From the cell containing the given text, extract its center point as [x, y] coordinate. 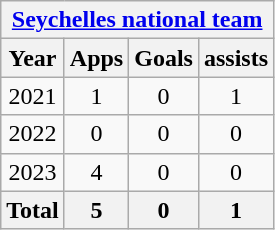
Year [33, 58]
Apps [96, 58]
2022 [33, 134]
Seychelles national team [138, 20]
2021 [33, 96]
assists [236, 58]
4 [96, 172]
2023 [33, 172]
Total [33, 210]
Goals [164, 58]
5 [96, 210]
